Return the [X, Y] coordinate for the center point of the cell that contains the specified text.  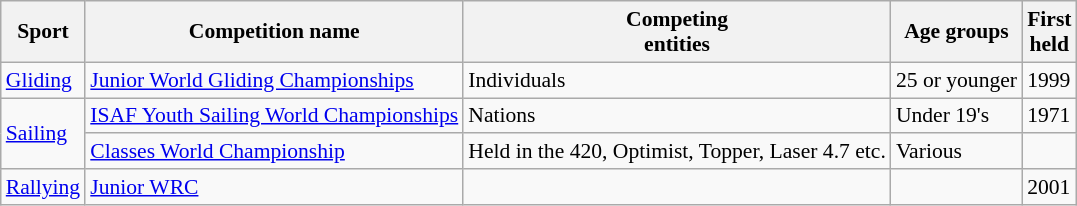
Classes World Championship [274, 152]
Sport [43, 32]
Junior WRC [274, 187]
Firstheld [1049, 32]
Competition name [274, 32]
Age groups [956, 32]
1971 [1049, 116]
Rallying [43, 187]
1999 [1049, 80]
Held in the 420, Optimist, Topper, Laser 4.7 etc. [677, 152]
Gliding [43, 80]
Various [956, 152]
Nations [677, 116]
2001 [1049, 187]
Junior World Gliding Championships [274, 80]
Competingentities [677, 32]
ISAF Youth Sailing World Championships [274, 116]
Sailing [43, 134]
25 or younger [956, 80]
Under 19's [956, 116]
Individuals [677, 80]
